Determine the [X, Y] coordinate at the center of the cell enclosing the given text.  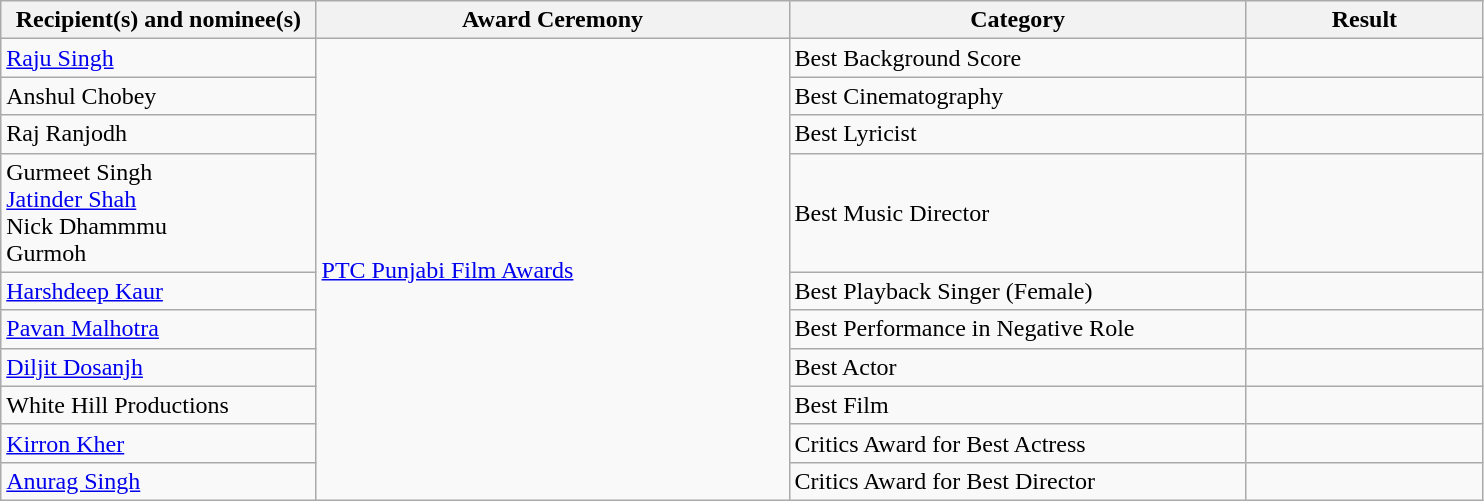
Recipient(s) and nominee(s) [158, 20]
Best Film [1018, 405]
Award Ceremony [552, 20]
Diljit Dosanjh [158, 367]
Best Actor [1018, 367]
Anurag Singh [158, 481]
Best Cinematography [1018, 96]
Kirron Kher [158, 443]
Raj Ranjodh [158, 134]
Raju Singh [158, 58]
Best Playback Singer (Female) [1018, 291]
Harshdeep Kaur [158, 291]
Best Music Director [1018, 212]
PTC Punjabi Film Awards [552, 270]
White Hill Productions [158, 405]
Result [1364, 20]
Critics Award for Best Actress [1018, 443]
Best Background Score [1018, 58]
Anshul Chobey [158, 96]
Gurmeet SinghJatinder ShahNick DhammmuGurmoh [158, 212]
Best Performance in Negative Role [1018, 329]
Category [1018, 20]
Best Lyricist [1018, 134]
Pavan Malhotra [158, 329]
Critics Award for Best Director [1018, 481]
